From the cell containing the given text, extract its center point as (X, Y) coordinate. 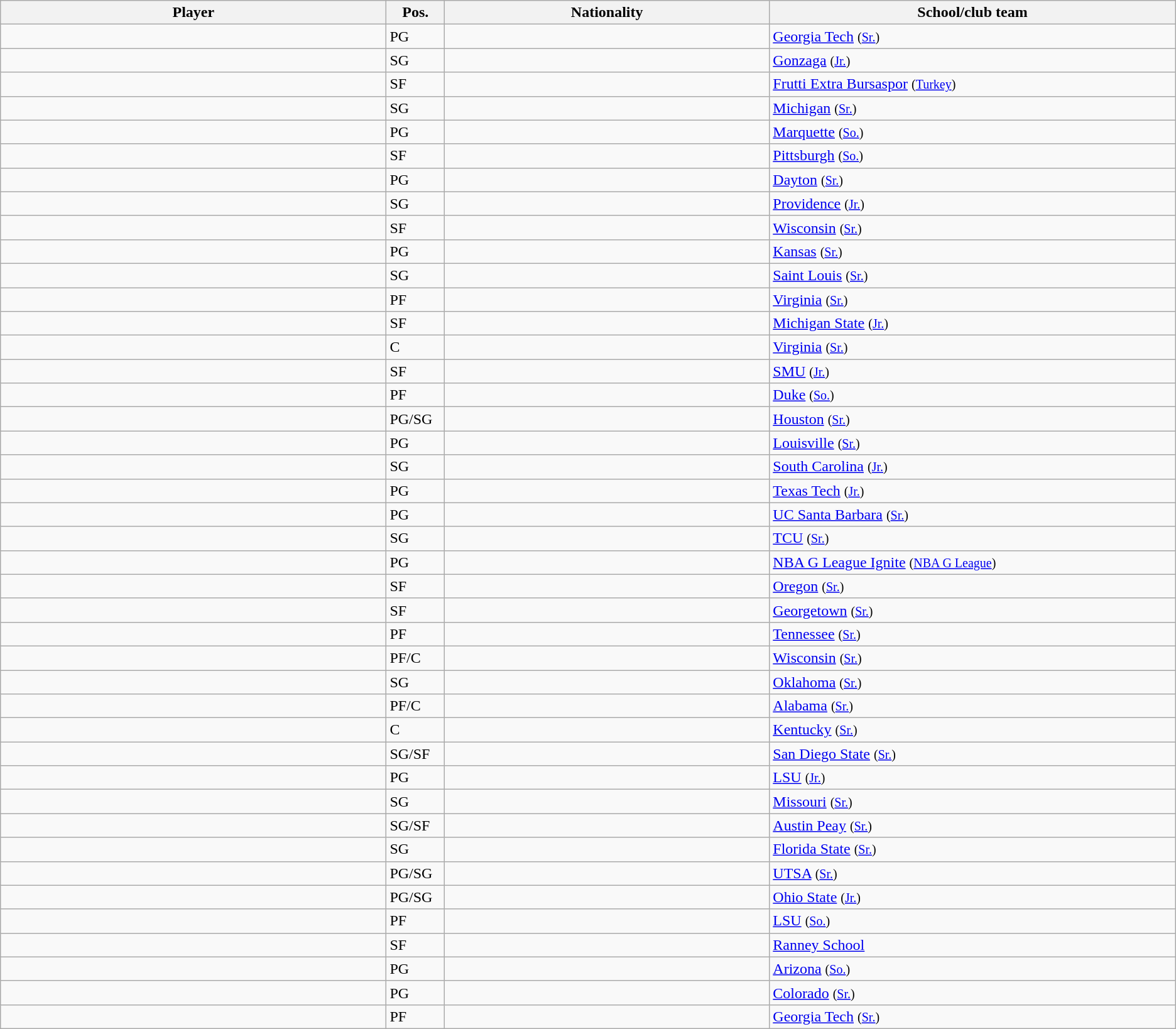
UC Santa Barbara (Sr.) (972, 514)
Houston (Sr.) (972, 419)
LSU (So.) (972, 921)
Michigan State (Jr.) (972, 324)
Oklahoma (Sr.) (972, 682)
Ohio State (Jr.) (972, 897)
Kansas (Sr.) (972, 251)
San Diego State (Sr.) (972, 754)
School/club team (972, 13)
Pos. (416, 13)
SMU (Jr.) (972, 371)
Tennessee (Sr.) (972, 634)
Arizona (So.) (972, 969)
Kentucky (Sr.) (972, 730)
Colorado (Sr.) (972, 993)
Missouri (Sr.) (972, 802)
Alabama (Sr.) (972, 706)
Marquette (So.) (972, 132)
Dayton (Sr.) (972, 180)
Michigan (Sr.) (972, 108)
Duke (So.) (972, 395)
Georgetown (Sr.) (972, 610)
Frutti Extra Bursaspor (Turkey) (972, 84)
Saint Louis (Sr.) (972, 275)
Player (193, 13)
LSU (Jr.) (972, 778)
Louisville (Sr.) (972, 443)
NBA G League Ignite (NBA G League) (972, 562)
TCU (Sr.) (972, 538)
Providence (Jr.) (972, 204)
Pittsburgh (So.) (972, 156)
Florida State (Sr.) (972, 849)
Texas Tech (Jr.) (972, 491)
Ranney School (972, 945)
Austin Peay (Sr.) (972, 825)
UTSA (Sr.) (972, 873)
Nationality (607, 13)
Gonzaga (Jr.) (972, 60)
South Carolina (Jr.) (972, 467)
Oregon (Sr.) (972, 586)
